For the text-containing cell, return its midpoint in [X, Y] coordinate format. 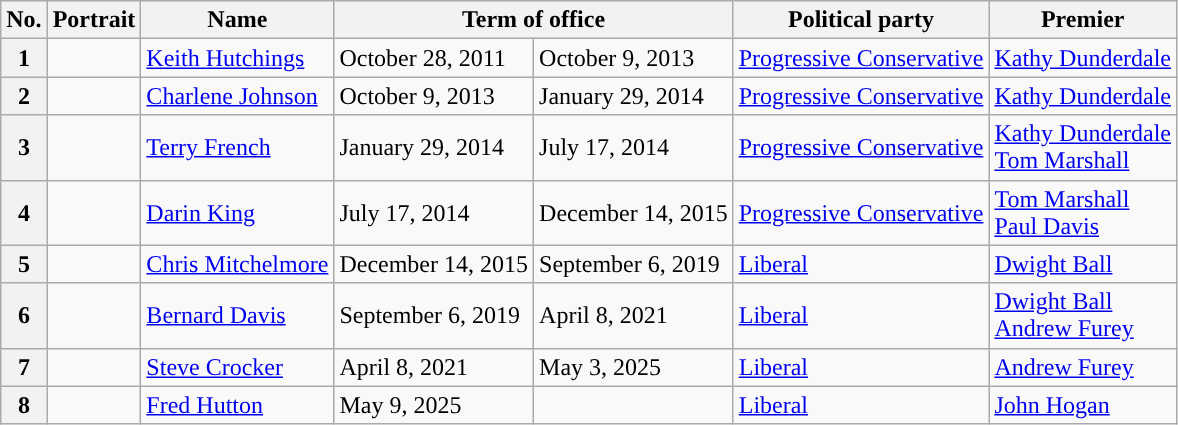
1 [24, 58]
Political party [861, 20]
Portrait [94, 20]
8 [24, 405]
5 [24, 264]
Andrew Furey [1083, 367]
Charlene Johnson [238, 96]
No. [24, 20]
Premier [1083, 20]
4 [24, 212]
October 28, 2011 [434, 58]
7 [24, 367]
Kathy DunderdaleTom Marshall [1083, 148]
May 3, 2025 [634, 367]
Keith Hutchings [238, 58]
3 [24, 148]
Dwight BallAndrew Furey [1083, 316]
John Hogan [1083, 405]
Darin King [238, 212]
Chris Mitchelmore [238, 264]
Terry French [238, 148]
Term of office [534, 20]
Bernard Davis [238, 316]
Name [238, 20]
6 [24, 316]
Fred Hutton [238, 405]
May 9, 2025 [434, 405]
2 [24, 96]
Tom MarshallPaul Davis [1083, 212]
Steve Crocker [238, 367]
Dwight Ball [1083, 264]
